Return the (X, Y) coordinate for the center point of the cell that contains the specified text.  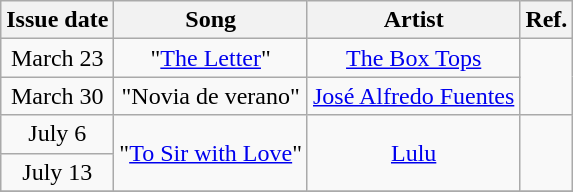
March 30 (58, 96)
Ref. (546, 20)
"The Letter" (211, 58)
Artist (413, 20)
March 23 (58, 58)
July 6 (58, 134)
Song (211, 20)
Issue date (58, 20)
José Alfredo Fuentes (413, 96)
July 13 (58, 172)
Lulu (413, 153)
"To Sir with Love" (211, 153)
The Box Tops (413, 58)
"Novia de verano" (211, 96)
